Capture the cell that displays the provided text and extract its [X, Y] central coordinate. 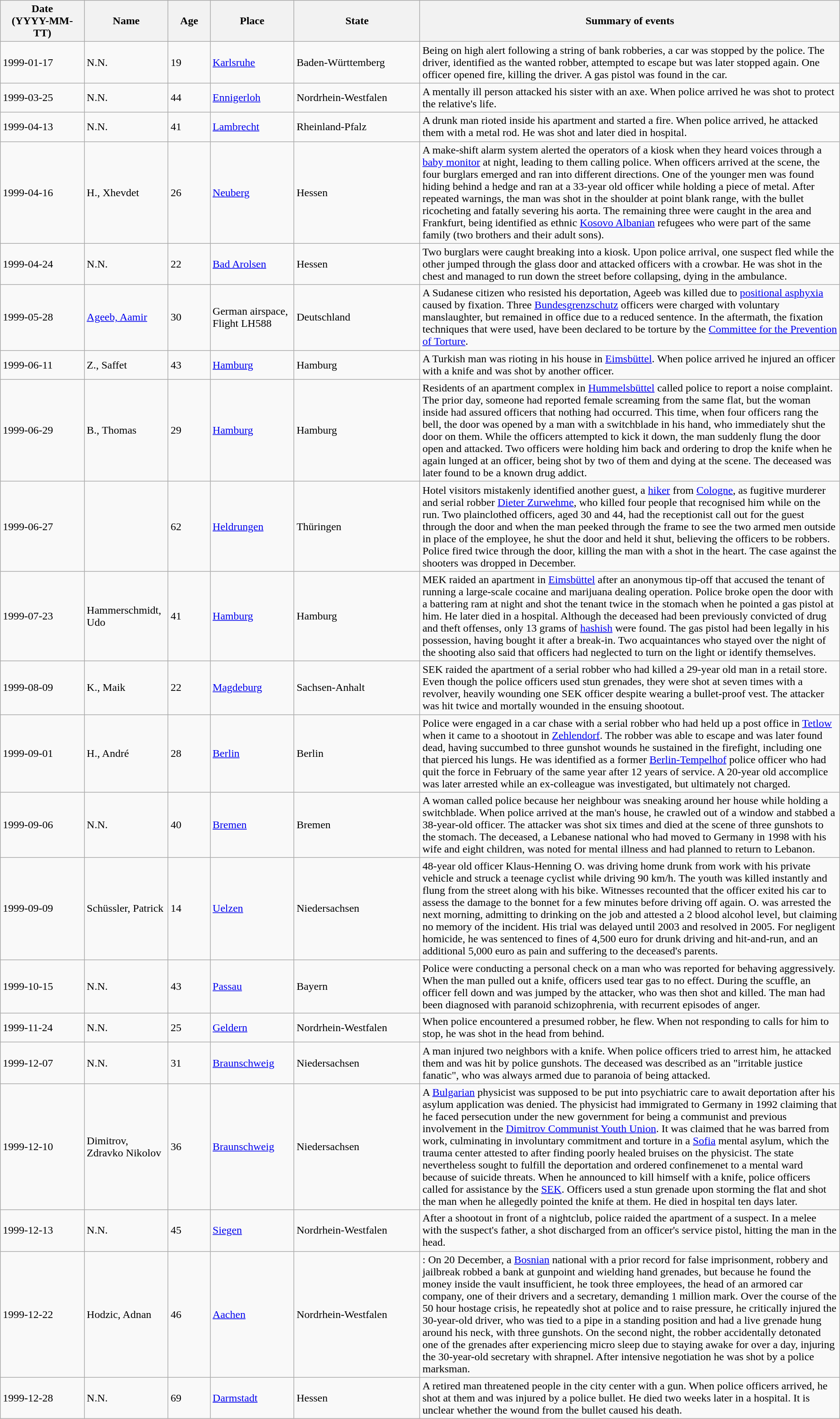
69 [189, 1398]
1999-12-22 [42, 1314]
A mentally ill person attacked his sister with an axe. When police arrived he was shot to protect the relative's life. [630, 98]
25 [189, 1028]
Age [189, 21]
1999-11-24 [42, 1028]
30 [189, 317]
36 [189, 1147]
When police encountered a presumed robber, he flew. When not responding to calls for him to stop, he was shot in the head from behind. [630, 1028]
Baden-Württemberg [357, 62]
Passau [252, 987]
1999-10-15 [42, 987]
62 [189, 526]
Name [127, 21]
45 [189, 1230]
Geldern [252, 1028]
Bayern [357, 987]
Date(YYYY-MM-TT) [42, 21]
Hodzic, Adnan [127, 1314]
1999-06-29 [42, 430]
1999-04-24 [42, 264]
1999-03-25 [42, 98]
H., André [127, 753]
1999-12-07 [42, 1063]
Ennigerloh [252, 98]
Z., Saffet [127, 365]
Rheinland-Pfalz [357, 127]
Thüringen [357, 526]
29 [189, 430]
1999-08-09 [42, 688]
Karlsruhe [252, 62]
1999-04-16 [42, 192]
K., Maik [127, 688]
44 [189, 98]
Magdeburg [252, 688]
Summary of events [630, 21]
State [357, 21]
1999-12-10 [42, 1147]
1999-06-11 [42, 365]
28 [189, 753]
14 [189, 909]
Heldrungen [252, 526]
Uelzen [252, 909]
40 [189, 825]
Hammerschmidt, Udo [127, 616]
1999-09-01 [42, 753]
26 [189, 192]
46 [189, 1314]
Sachsen-Anhalt [357, 688]
Lambrecht [252, 127]
Darmstadt [252, 1398]
Siegen [252, 1230]
German airspace, Flight LH588 [252, 317]
Ageeb, Aamir [127, 317]
Aachen [252, 1314]
B., Thomas [127, 430]
Neuberg [252, 192]
1999-12-28 [42, 1398]
19 [189, 62]
H., Xhevdet [127, 192]
Bad Arolsen [252, 264]
1999-04-13 [42, 127]
Dimitrov, Zdravko Nikolov [127, 1147]
1999-12-13 [42, 1230]
Deutschland [357, 317]
31 [189, 1063]
1999-09-09 [42, 909]
1999-01-17 [42, 62]
1999-07-23 [42, 616]
Schüssler, Patrick [127, 909]
Place [252, 21]
1999-09-06 [42, 825]
A Turkish man was rioting in his house in Eimsbüttel. When police arrived he injured an officer with a knife and was shot by another officer. [630, 365]
1999-05-28 [42, 317]
1999-06-27 [42, 526]
